Detect which cell encompasses the target text, then output its [x, y] center coordinate. 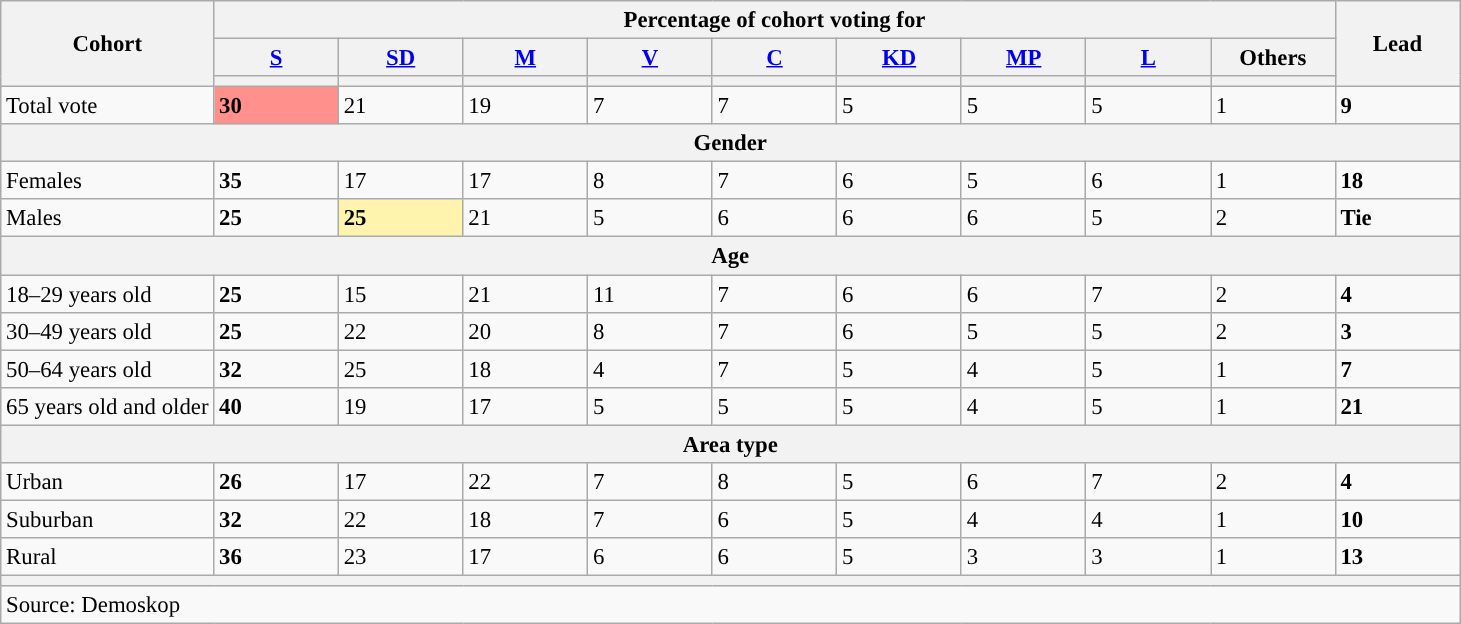
15 [400, 294]
Tie [1398, 219]
V [650, 58]
65 years old and older [108, 406]
18–29 years old [108, 294]
35 [276, 181]
M [526, 58]
Gender [730, 143]
Urban [108, 482]
13 [1398, 557]
9 [1398, 106]
26 [276, 482]
50–64 years old [108, 369]
11 [650, 294]
MP [1024, 58]
SD [400, 58]
Females [108, 181]
Area type [730, 444]
L [1148, 58]
20 [526, 331]
40 [276, 406]
Age [730, 256]
Total vote [108, 106]
Males [108, 219]
36 [276, 557]
C [774, 58]
Lead [1398, 44]
23 [400, 557]
Percentage of cohort voting for [774, 20]
30 [276, 106]
10 [1398, 519]
Source: Demoskop [730, 605]
30–49 years old [108, 331]
Others [1274, 58]
Suburban [108, 519]
KD [900, 58]
Cohort [108, 44]
Rural [108, 557]
S [276, 58]
